Extract the (x, y) coordinate from the center of the cell holding the provided text.  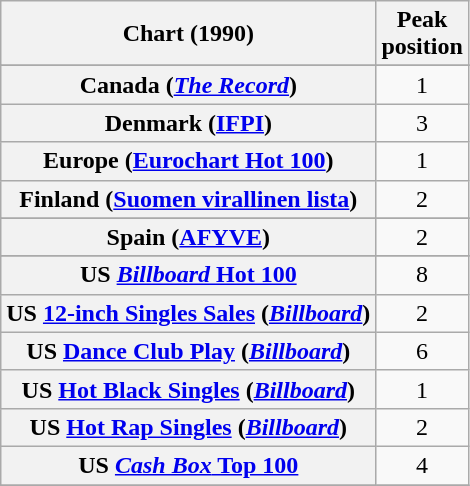
Finland (Suomen virallinen lista) (188, 199)
US 12-inch Singles Sales (Billboard) (188, 313)
Europe (Eurochart Hot 100) (188, 161)
Denmark (IFPI) (188, 123)
US Billboard Hot 100 (188, 275)
Canada (The Record) (188, 85)
3 (422, 123)
US Hot Rap Singles (Billboard) (188, 427)
Peakposition (422, 34)
US Hot Black Singles (Billboard) (188, 389)
6 (422, 351)
US Dance Club Play (Billboard) (188, 351)
US Cash Box Top 100 (188, 465)
4 (422, 465)
Chart (1990) (188, 34)
8 (422, 275)
Spain (AFYVE) (188, 237)
